Capture the cell that displays the provided text and extract its (X, Y) central coordinate. 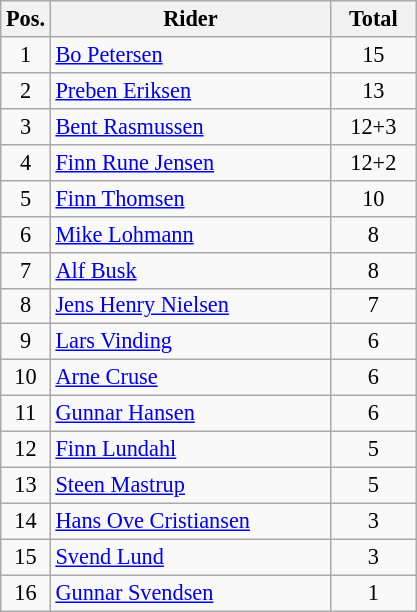
16 (26, 593)
Arne Cruse (190, 378)
12 (26, 450)
Total (374, 19)
Finn Lundahl (190, 450)
Gunnar Hansen (190, 414)
Svend Lund (190, 557)
Gunnar Svendsen (190, 593)
Mike Lohmann (190, 234)
Finn Rune Jensen (190, 162)
Jens Henry Nielsen (190, 306)
2 (26, 90)
Preben Eriksen (190, 90)
Bent Rasmussen (190, 126)
12+3 (374, 126)
14 (26, 521)
Lars Vinding (190, 342)
11 (26, 414)
Bo Petersen (190, 55)
Finn Thomsen (190, 198)
12+2 (374, 162)
Alf Busk (190, 270)
Steen Mastrup (190, 485)
Pos. (26, 19)
4 (26, 162)
Rider (190, 19)
Hans Ove Cristiansen (190, 521)
9 (26, 342)
